Return the (X, Y) coordinate for the center point of the cell that contains the specified text.  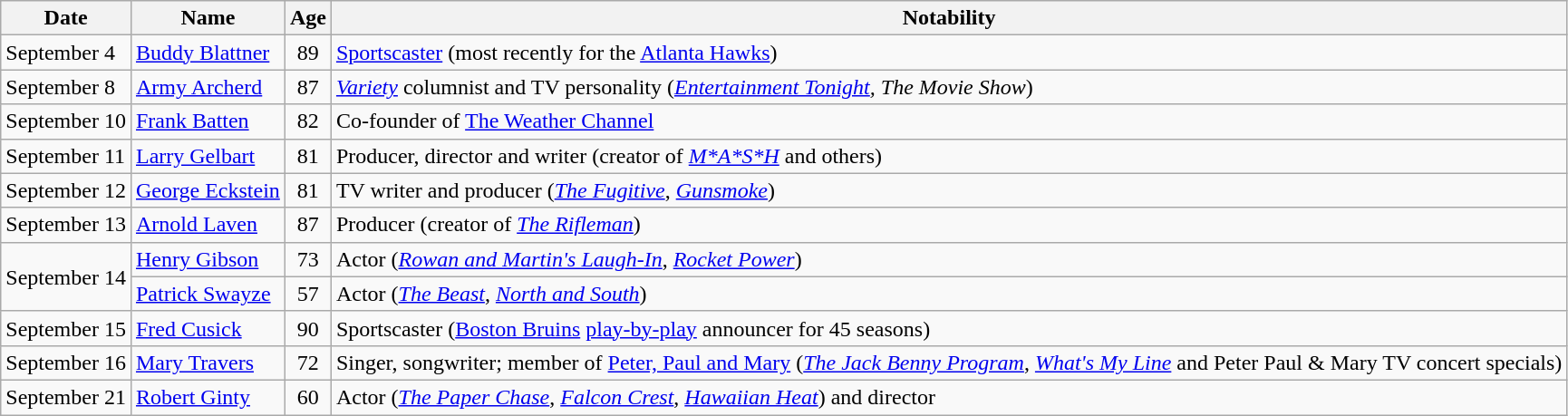
82 (308, 121)
September 4 (66, 53)
Name (208, 18)
September 10 (66, 121)
Larry Gelbart (208, 156)
Robert Ginty (208, 397)
Co-founder of The Weather Channel (949, 121)
89 (308, 53)
Henry Gibson (208, 259)
September 8 (66, 87)
September 12 (66, 190)
72 (308, 363)
Producer (creator of The Rifleman) (949, 225)
Fred Cusick (208, 328)
Arnold Laven (208, 225)
90 (308, 328)
September 11 (66, 156)
Actor (Rowan and Martin's Laugh-In, Rocket Power) (949, 259)
Actor (The Paper Chase, Falcon Crest, Hawaiian Heat) and director (949, 397)
Mary Travers (208, 363)
Notability (949, 18)
Sportscaster (most recently for the Atlanta Hawks) (949, 53)
Buddy Blattner (208, 53)
September 14 (66, 276)
73 (308, 259)
Sportscaster (Boston Bruins play-by-play announcer for 45 seasons) (949, 328)
Actor (The Beast, North and South) (949, 294)
George Eckstein (208, 190)
TV writer and producer (The Fugitive, Gunsmoke) (949, 190)
Age (308, 18)
Army Archerd (208, 87)
September 13 (66, 225)
Patrick Swayze (208, 294)
57 (308, 294)
September 21 (66, 397)
Singer, songwriter; member of Peter, Paul and Mary (The Jack Benny Program, What's My Line and Peter Paul & Mary TV concert specials) (949, 363)
Date (66, 18)
September 15 (66, 328)
Producer, director and writer (creator of M*A*S*H and others) (949, 156)
September 16 (66, 363)
60 (308, 397)
Frank Batten (208, 121)
Variety columnist and TV personality (Entertainment Tonight, The Movie Show) (949, 87)
